Find where the given text appears and provide that cell's center as [x, y] coordinate. 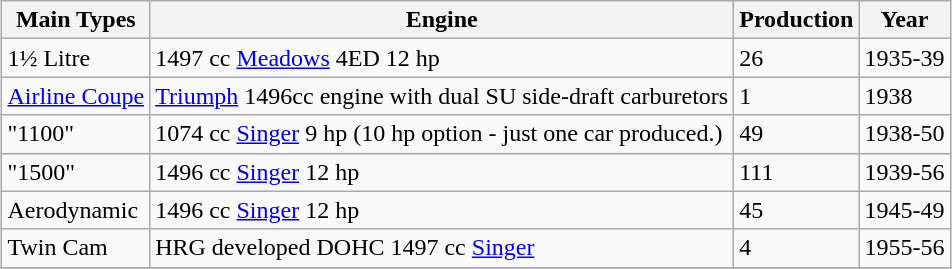
Production [796, 20]
"1500" [76, 172]
Aerodynamic [76, 210]
"1100" [76, 134]
Twin Cam [76, 248]
1½ Litre [76, 58]
26 [796, 58]
Engine [442, 20]
1497 cc Meadows 4ED 12 hp [442, 58]
4 [796, 248]
111 [796, 172]
1935-39 [904, 58]
Triumph 1496cc engine with dual SU side-draft carburetors [442, 96]
HRG developed DOHC 1497 cc Singer [442, 248]
1939-56 [904, 172]
49 [796, 134]
Main Types [76, 20]
1 [796, 96]
1938 [904, 96]
Year [904, 20]
1945-49 [904, 210]
Airline Coupe [76, 96]
1074 cc Singer 9 hp (10 hp option - just one car produced.) [442, 134]
1938-50 [904, 134]
45 [796, 210]
1955-56 [904, 248]
